Locate the cell with the specified text and output its (x, y) center coordinate. 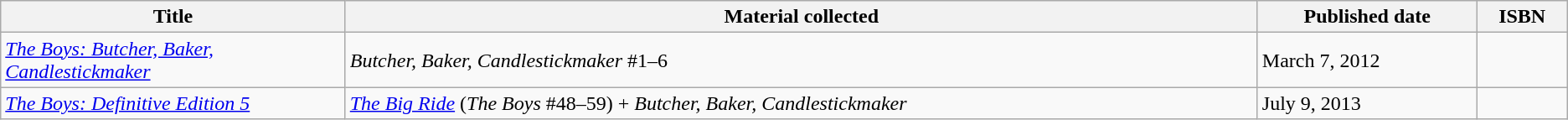
Material collected (801, 17)
July 9, 2013 (1367, 103)
March 7, 2012 (1367, 60)
The Boys: Definitive Edition 5 (173, 103)
Butcher, Baker, Candlestickmaker #1–6 (801, 60)
Published date (1367, 17)
The Boys: Butcher, Baker, Candlestickmaker (173, 60)
Title (173, 17)
ISBN (1522, 17)
The Big Ride (The Boys #48–59) + Butcher, Baker, Candlestickmaker (801, 103)
